From the cell containing the given text, extract its center point as [X, Y] coordinate. 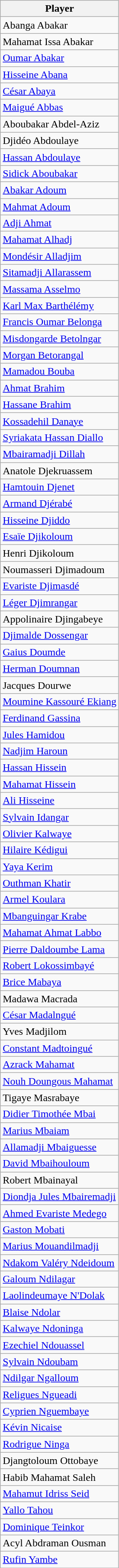
Oumar Abakar [60, 58]
Djangtoloum Ottobaye [60, 1460]
Mondésir Alladjim [60, 256]
Kossadehil Danaye [60, 421]
Mahamat Issa Abakar [60, 42]
Massama Asselmo [60, 289]
Henri Djikoloum [60, 553]
Nadjim Haroun [60, 751]
Jacques Dourwe [60, 685]
Galoum Ndilagar [60, 1279]
Religues Ngueadi [60, 1395]
Gaston Mobati [60, 1229]
Yves Madjilom [60, 1032]
Sylvain Ndoubam [60, 1362]
Azrack Mahamat [60, 1065]
Hilaire Kédigui [60, 850]
Rufin Yambe [60, 1560]
Syriakata Hassan Diallo [60, 437]
Misdongarde Betolngar [60, 339]
Hisseine Abana [60, 75]
Robert Mbainayal [60, 1180]
Madawa Macrada [60, 998]
Moumine Kassouré Ekiang [60, 701]
Diondja Jules Mbairemadji [60, 1196]
Ezechiel Ndouassel [60, 1345]
Robert Lokossimbayé [60, 965]
Armand Djérabé [60, 504]
Mbairamadji Dillah [60, 454]
Hassan Hissein [60, 768]
Anatole Djekruassem [60, 470]
Dominique Teinkor [60, 1526]
Acyl Abdraman Ousman [60, 1543]
Sitamadji Allarassem [60, 273]
Herman Doumnan [60, 668]
Mahamat Hissein [60, 784]
Jules Hamidou [60, 735]
Aboubakar Abdel-Aziz [60, 124]
Karl Max Barthélémy [60, 306]
Francis Oumar Belonga [60, 322]
Ahmed Evariste Medego [60, 1213]
Brice Mabaya [60, 982]
Didier Timothée Mbai [60, 1114]
Blaise Ndolar [60, 1312]
Noumasseri Djimadoum [60, 570]
Ferdinand Gassina [60, 718]
Hassane Brahim [60, 404]
Mahamat Ahmat Labbo [60, 932]
Mahmat Adoum [60, 207]
Cyprien Nguembaye [60, 1411]
Olivier Kalwaye [60, 834]
Djimalde Dossengar [60, 636]
Laolindeumaye N'Dolak [60, 1296]
Abanga Abakar [60, 25]
Rodrigue Ninga [60, 1444]
Hamtouin Djenet [60, 487]
Marius Mouandilmadji [60, 1246]
Appolinaire Djingabeye [60, 619]
Mbanguingar Krabe [60, 916]
Ndilgar Ngalloum [60, 1378]
Léger Djimrangar [60, 603]
Habib Mahamat Saleh [60, 1477]
Yaya Kerim [60, 867]
Sidick Aboubakar [60, 173]
Ahmat Brahim [60, 388]
Hassan Abdoulaye [60, 157]
Kévin Nicaise [60, 1428]
Mahamat Alhadj [60, 240]
Allamadji Mbaiguesse [60, 1147]
Evariste Djimasdé [60, 586]
César Madalngué [60, 1015]
Nouh Doungous Mahamat [60, 1081]
Tigaye Masrabaye [60, 1098]
Player [60, 9]
Ali Hisseine [60, 801]
Constant Madtoingué [60, 1048]
Abakar Adoum [60, 190]
Marius Mbaiam [60, 1131]
Gaius Doumde [60, 652]
Outhman Khatir [60, 883]
Sylvain Idangar [60, 817]
David Mbaihouloum [60, 1164]
Mahamut Idriss Seid [60, 1493]
Maigué Abbas [60, 108]
Pierre Daldoumbe Lama [60, 949]
Esaïe Djikoloum [60, 537]
Hisseine Djiddo [60, 520]
Adji Ahmat [60, 223]
Armel Koulara [60, 900]
Yallo Tahou [60, 1510]
Morgan Betorangal [60, 355]
César Abaya [60, 91]
Ndakom Valéry Ndeidoum [60, 1263]
Kalwaye Ndoninga [60, 1329]
Djidéo Abdoulaye [60, 140]
Mamadou Bouba [60, 372]
